Locate the cell with the specified text and output its (X, Y) center coordinate. 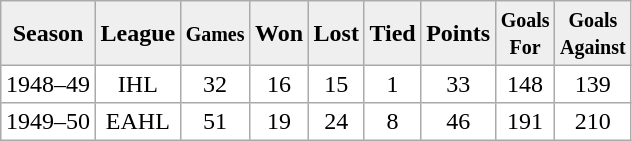
33 (458, 84)
19 (280, 122)
Won (280, 33)
Games (214, 33)
15 (336, 84)
46 (458, 122)
1948–49 (48, 84)
32 (214, 84)
210 (593, 122)
16 (280, 84)
League (138, 33)
Points (458, 33)
IHL (138, 84)
8 (392, 122)
24 (336, 122)
191 (524, 122)
139 (593, 84)
148 (524, 84)
1 (392, 84)
EAHL (138, 122)
GoalsAgainst (593, 33)
1949–50 (48, 122)
51 (214, 122)
GoalsFor (524, 33)
Lost (336, 33)
Season (48, 33)
Tied (392, 33)
